Output the (x, y) coordinate of the center of the cell containing the given text.  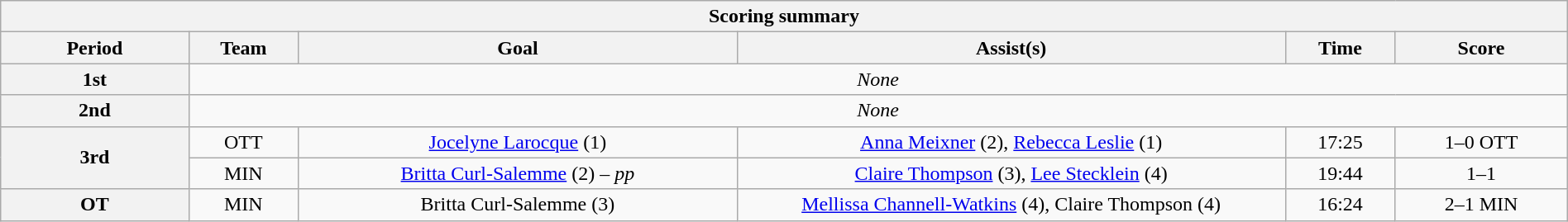
16:24 (1340, 205)
17:25 (1340, 142)
19:44 (1340, 173)
Jocelyne Larocque (1) (518, 142)
Mellissa Channell-Watkins (4), Claire Thompson (4) (1011, 205)
Team (243, 48)
3rd (94, 158)
Period (94, 48)
Score (1481, 48)
OT (94, 205)
2nd (94, 111)
Assist(s) (1011, 48)
1–1 (1481, 173)
Goal (518, 48)
1–0 OTT (1481, 142)
Claire Thompson (3), Lee Stecklein (4) (1011, 173)
Scoring summary (784, 17)
1st (94, 79)
Time (1340, 48)
Anna Meixner (2), Rebecca Leslie (1) (1011, 142)
Britta Curl-Salemme (2) – pp (518, 173)
2–1 MIN (1481, 205)
OTT (243, 142)
Britta Curl-Salemme (3) (518, 205)
